Search for the cell housing the specified text and yield its [x, y] center coordinate. 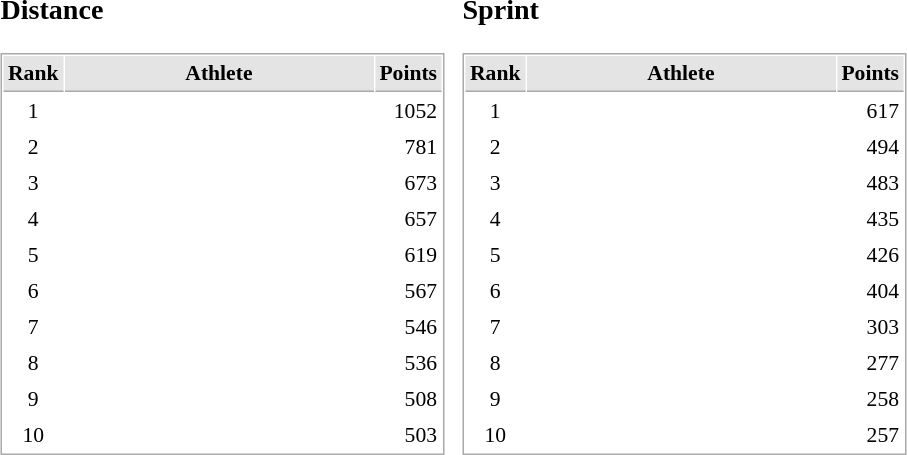
657 [408, 219]
619 [408, 255]
435 [870, 219]
617 [870, 111]
483 [870, 183]
536 [408, 363]
277 [870, 363]
781 [408, 147]
503 [408, 435]
426 [870, 255]
546 [408, 327]
1052 [408, 111]
494 [870, 147]
258 [870, 399]
404 [870, 291]
673 [408, 183]
303 [870, 327]
257 [870, 435]
508 [408, 399]
567 [408, 291]
